For the text-containing cell, return its midpoint in (x, y) coordinate format. 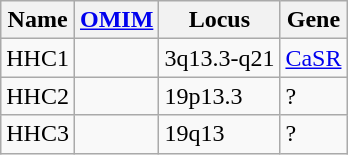
HHC2 (38, 96)
Name (38, 20)
19q13 (220, 134)
Locus (220, 20)
OMIM (116, 20)
HHC3 (38, 134)
Gene (314, 20)
CaSR (314, 58)
HHC1 (38, 58)
19p13.3 (220, 96)
3q13.3-q21 (220, 58)
